Detect which cell encompasses the target text, then output its (x, y) center coordinate. 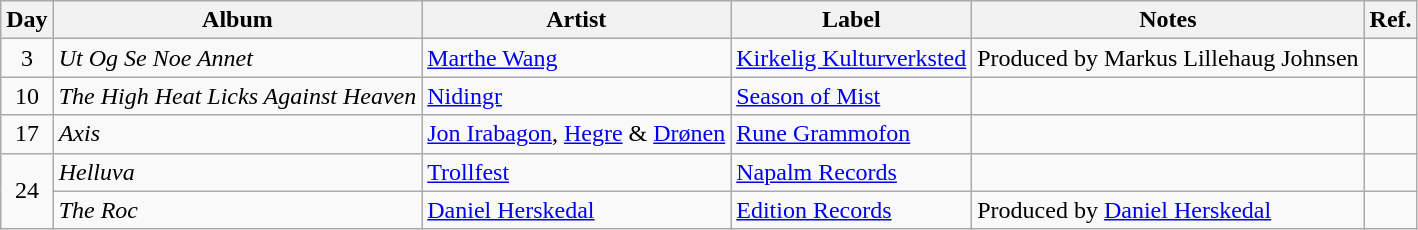
Day (27, 20)
Notes (1168, 20)
Napalm Records (852, 172)
Produced by Markus Lillehaug Johnsen (1168, 58)
Season of Mist (852, 96)
Label (852, 20)
Produced by Daniel Herskedal (1168, 210)
Trollfest (576, 172)
Marthe Wang (576, 58)
24 (27, 191)
3 (27, 58)
Artist (576, 20)
The High Heat Licks Against Heaven (238, 96)
The Roc (238, 210)
Daniel Herskedal (576, 210)
Axis (238, 134)
Nidingr (576, 96)
Album (238, 20)
Rune Grammofon (852, 134)
Ut Og Se Noe Annet (238, 58)
Edition Records (852, 210)
Jon Irabagon, Hegre & Drønen (576, 134)
17 (27, 134)
Helluva (238, 172)
Kirkelig Kulturverksted (852, 58)
10 (27, 96)
Ref. (1390, 20)
